Capture the cell that displays the provided text and extract its [x, y] central coordinate. 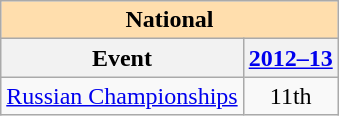
11th [290, 96]
Russian Championships [122, 96]
National [170, 20]
2012–13 [290, 58]
Event [122, 58]
